From the cell containing the given text, extract its center point as [x, y] coordinate. 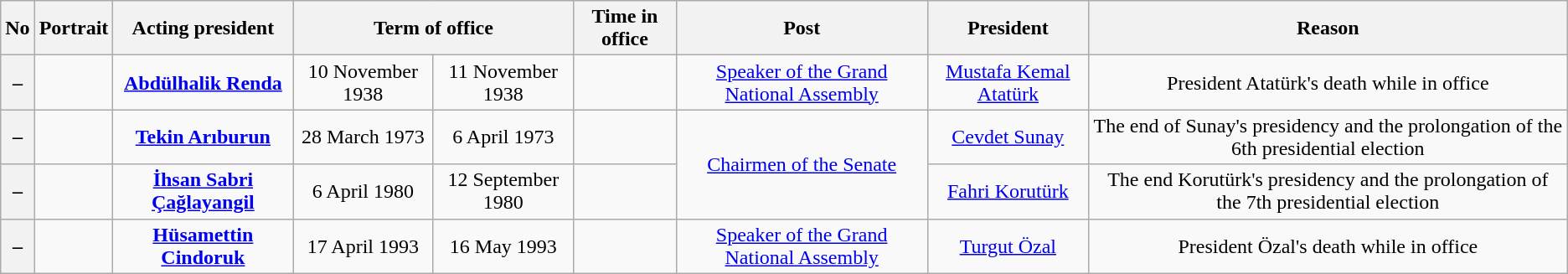
6 April 1980 [364, 191]
Portrait [74, 28]
Time in office [625, 28]
Hüsamettin Cindoruk [203, 246]
16 May 1993 [503, 246]
Chairmen of the Senate [802, 164]
Turgut Özal [1008, 246]
Term of office [434, 28]
10 November 1938 [364, 82]
The end of Sunay's presidency and the prolongation of the 6th presidential election [1328, 137]
Abdülhalik Renda [203, 82]
President Atatürk's death while in office [1328, 82]
No [18, 28]
The end Korutürk's presidency and the prolongation of the 7th presidential election [1328, 191]
Cevdet Sunay [1008, 137]
Mustafa Kemal Atatürk [1008, 82]
Reason [1328, 28]
6 April 1973 [503, 137]
Fahri Korutürk [1008, 191]
17 April 1993 [364, 246]
President [1008, 28]
28 March 1973 [364, 137]
Tekin Arıburun [203, 137]
Post [802, 28]
President Özal's death while in office [1328, 246]
Acting president [203, 28]
İhsan Sabri Çağlayangil [203, 191]
11 November 1938 [503, 82]
12 September 1980 [503, 191]
